Capture the cell that displays the provided text and extract its [X, Y] central coordinate. 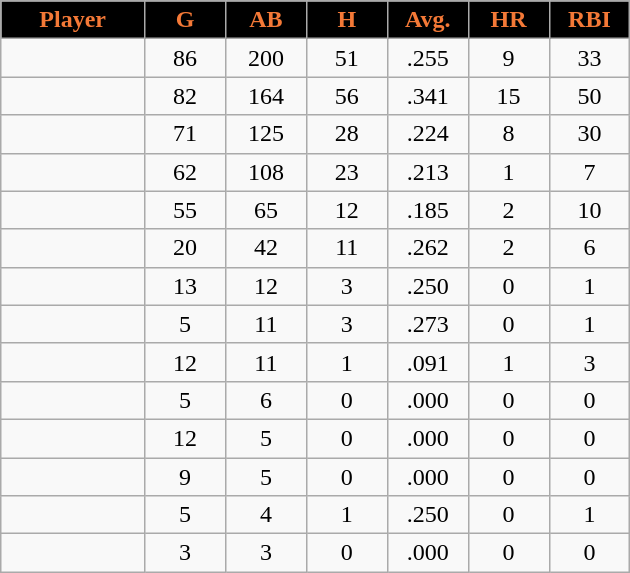
13 [186, 286]
RBI [590, 20]
.185 [428, 210]
33 [590, 58]
8 [508, 134]
.213 [428, 172]
56 [346, 96]
.255 [428, 58]
HR [508, 20]
20 [186, 248]
125 [266, 134]
108 [266, 172]
62 [186, 172]
.341 [428, 96]
86 [186, 58]
.091 [428, 362]
.224 [428, 134]
28 [346, 134]
55 [186, 210]
Player [73, 20]
65 [266, 210]
.262 [428, 248]
200 [266, 58]
.273 [428, 324]
Avg. [428, 20]
10 [590, 210]
51 [346, 58]
G [186, 20]
H [346, 20]
42 [266, 248]
23 [346, 172]
7 [590, 172]
AB [266, 20]
30 [590, 134]
82 [186, 96]
164 [266, 96]
15 [508, 96]
71 [186, 134]
4 [266, 515]
50 [590, 96]
